Extract the [X, Y] coordinate from the center of the cell holding the provided text.  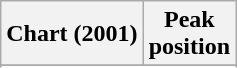
Peakposition [189, 34]
Chart (2001) [72, 34]
